Search for the cell housing the specified text and yield its (X, Y) center coordinate. 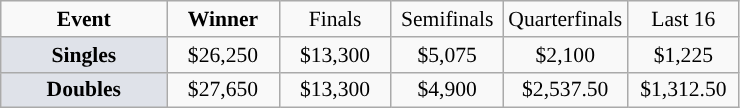
$2,537.50 (565, 90)
Quarterfinals (565, 19)
$5,075 (447, 55)
$2,100 (565, 55)
$4,900 (447, 90)
Singles (84, 55)
Doubles (84, 90)
Last 16 (683, 19)
Finals (335, 19)
Winner (223, 19)
$1,225 (683, 55)
Event (84, 19)
$26,250 (223, 55)
$27,650 (223, 90)
Semifinals (447, 19)
$1,312.50 (683, 90)
